Detect which cell encompasses the target text, then output its (x, y) center coordinate. 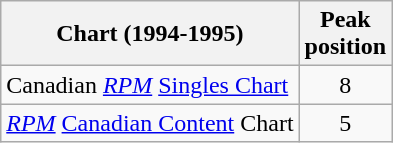
Chart (1994-1995) (150, 34)
RPM Canadian Content Chart (150, 123)
Peakposition (345, 34)
5 (345, 123)
Canadian RPM Singles Chart (150, 85)
8 (345, 85)
